Extract the [X, Y] coordinate from the center of the cell holding the provided text.  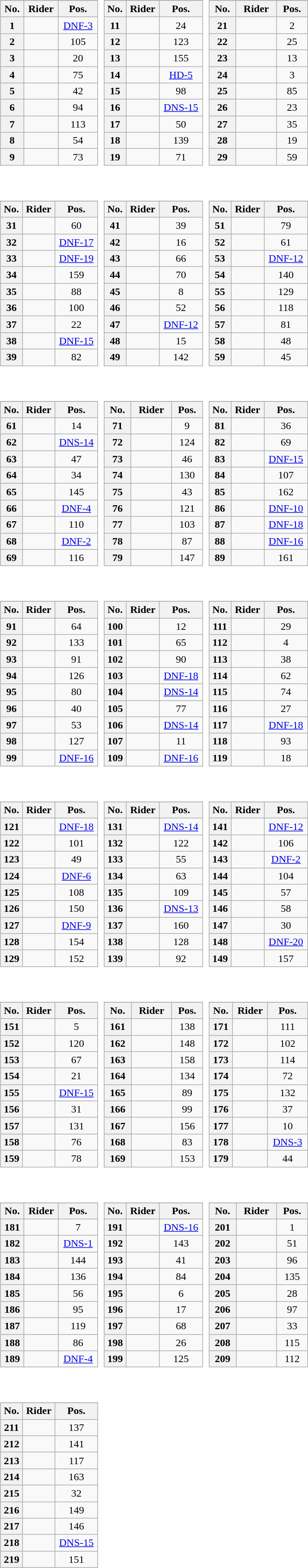
160 [181, 925]
No. Rider Pos. 131 DNS-14 132 122 133 55 134 63 135 109 136 DNS-13 137 160 138 128 139 92 [155, 878]
189 [12, 1359]
183 [12, 1260]
DNS-3 [288, 1142]
DNF-17 [76, 242]
217 [11, 1526]
176 [221, 1109]
178 [221, 1142]
120 [77, 1043]
HD-5 [181, 75]
DNS-1 [78, 1244]
215 [11, 1493]
173 [221, 1060]
50 [181, 124]
DNF-3 [78, 25]
202 [223, 1244]
196 [115, 1309]
206 [223, 1309]
166 [117, 1109]
207 [223, 1326]
No. Rider Pos. 100 12 101 65 102 90 103 DNF-18 104 DNS-14 105 77 106 DNS-14 107 11 109 DNF-16 [155, 678]
172 [221, 1043]
177 [221, 1125]
70 [181, 275]
194 [115, 1276]
212 [11, 1444]
213 [11, 1460]
197 [115, 1326]
90 [181, 659]
DNF-10 [286, 508]
205 [223, 1293]
193 [115, 1260]
192 [115, 1244]
198 [115, 1342]
DNF-6 [77, 876]
188 [12, 1342]
164 [117, 1076]
209 [223, 1359]
204 [223, 1276]
DNF-20 [286, 942]
203 [223, 1260]
140 [286, 275]
186 [12, 1309]
60 [76, 225]
DNF-19 [76, 259]
182 [12, 1244]
181 [12, 1227]
216 [11, 1510]
195 [115, 1293]
No. Rider Pos. 191 DNS-16 192 143 193 41 194 84 195 6 196 17 197 68 198 26 199 125 [155, 1279]
214 [11, 1477]
167 [117, 1125]
No. Rider Pos. 41 39 42 16 43 66 44 70 45 8 46 52 47 DNF-12 48 15 49 142 [155, 277]
211 [11, 1427]
130 [187, 475]
184 [12, 1276]
171 [221, 1027]
150 [77, 909]
40 [76, 709]
DNF-9 [77, 925]
187 [12, 1326]
20 [78, 58]
DNS-16 [181, 1227]
No. Rider Pos. 161 138 162 148 163 158 164 134 165 89 166 99 167 156 168 83 169 153 [155, 1079]
108 [77, 892]
10 [288, 1125]
218 [11, 1543]
191 [115, 1227]
169 [117, 1158]
199 [115, 1359]
208 [223, 1342]
110 [76, 525]
80 [76, 692]
201 [223, 1227]
168 [117, 1142]
174 [221, 1076]
DNS-13 [181, 909]
No. Rider Pos. 71 9 72 124 73 46 74 130 75 43 76 121 77 103 78 87 79 147 [155, 478]
219 [11, 1559]
185 [12, 1293]
30 [286, 925]
165 [117, 1093]
179 [221, 1158]
175 [221, 1093]
